Detect which cell encompasses the target text, then output its (X, Y) center coordinate. 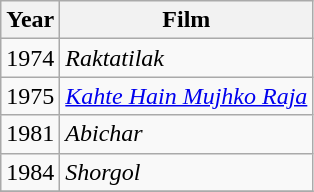
Film (186, 20)
Shorgol (186, 172)
Abichar (186, 134)
1975 (30, 96)
1984 (30, 172)
1974 (30, 58)
Kahte Hain Mujhko Raja (186, 96)
Year (30, 20)
Raktatilak (186, 58)
1981 (30, 134)
